Identify which cell holds the provided text, then report its (X, Y) central coordinate. 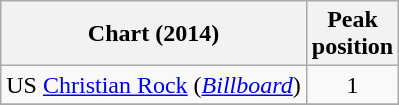
US Christian Rock (Billboard) (154, 85)
Chart (2014) (154, 34)
Peakposition (352, 34)
1 (352, 85)
